Output the [x, y] coordinate of the center of the cell containing the given text.  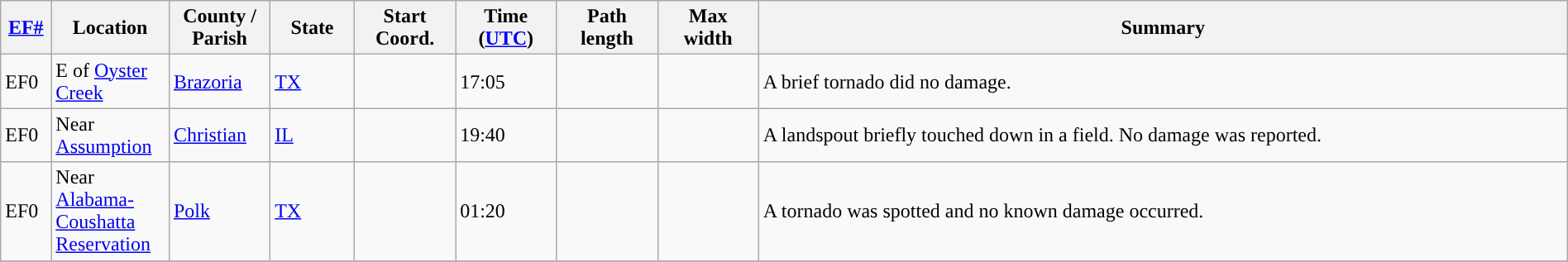
EF# [26, 28]
Path length [607, 28]
Brazoria [219, 81]
19:40 [506, 136]
E of Oyster Creek [111, 81]
Max width [708, 28]
A brief tornado did no damage. [1163, 81]
Near Assumption [111, 136]
Location [111, 28]
Near Alabama-Coushatta Reservation [111, 212]
01:20 [506, 212]
A tornado was spotted and no known damage occurred. [1163, 212]
State [313, 28]
IL [313, 136]
Christian [219, 136]
Time (UTC) [506, 28]
Start Coord. [404, 28]
A landspout briefly touched down in a field. No damage was reported. [1163, 136]
Summary [1163, 28]
17:05 [506, 81]
Polk [219, 212]
County / Parish [219, 28]
